Detect which cell encompasses the target text, then output its (x, y) center coordinate. 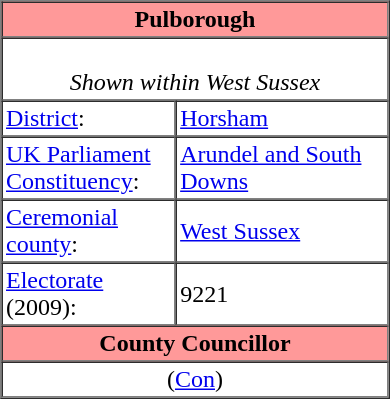
West Sussex (282, 232)
Pulborough (196, 20)
Arundel and South Downs (282, 168)
Ceremonial county: (89, 232)
District: (89, 118)
9221 (282, 294)
(Con) (196, 380)
Electorate (2009): (89, 294)
Shown within West Sussex (196, 70)
UK Parliament Constituency: (89, 168)
County Councillor (196, 344)
Horsham (282, 118)
